From the cell containing the given text, extract its center point as [x, y] coordinate. 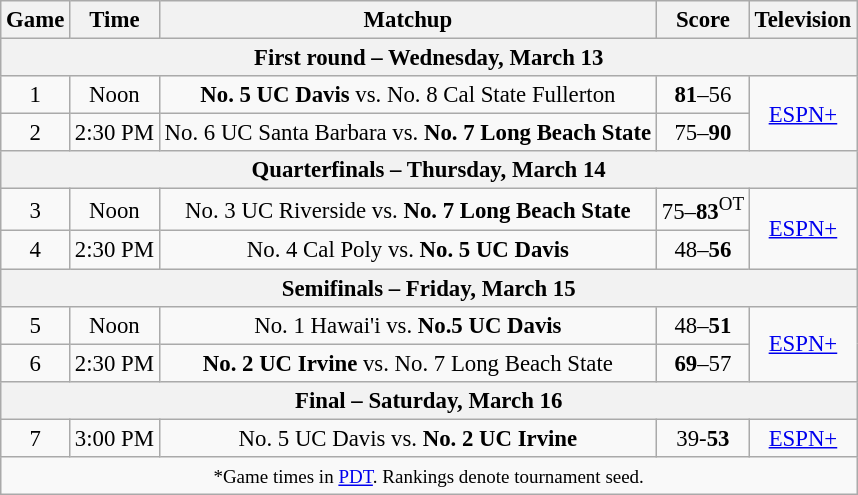
Game [36, 20]
Television [802, 20]
81–56 [702, 95]
Matchup [408, 20]
4 [36, 250]
3 [36, 210]
3:00 PM [115, 438]
48–51 [702, 325]
No. 5 UC Davis vs. No. 8 Cal State Fullerton [408, 95]
Semifinals – Friday, March 15 [429, 288]
No. 3 UC Riverside vs. No. 7 Long Beach State [408, 210]
69–57 [702, 363]
5 [36, 325]
No. 6 UC Santa Barbara vs. No. 7 Long Beach State [408, 133]
7 [36, 438]
No. 5 UC Davis vs. No. 2 UC Irvine [408, 438]
First round – Wednesday, March 13 [429, 58]
2 [36, 133]
Quarterfinals – Thursday, March 14 [429, 170]
6 [36, 363]
Score [702, 20]
Final – Saturday, March 16 [429, 400]
*Game times in PDT. Rankings denote tournament seed. [429, 476]
No. 2 UC Irvine vs. No. 7 Long Beach State [408, 363]
39-53 [702, 438]
48–56 [702, 250]
No. 1 Hawai'i vs. No.5 UC Davis [408, 325]
75–83OT [702, 210]
Time [115, 20]
75–90 [702, 133]
No. 4 Cal Poly vs. No. 5 UC Davis [408, 250]
1 [36, 95]
